Capture the cell that displays the provided text and extract its (X, Y) central coordinate. 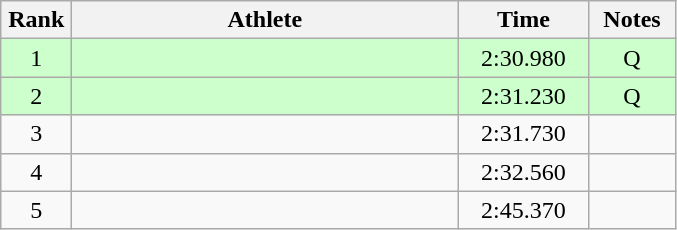
1 (36, 58)
2:45.370 (524, 210)
3 (36, 134)
Rank (36, 20)
Notes (632, 20)
2:30.980 (524, 58)
4 (36, 172)
2 (36, 96)
Time (524, 20)
5 (36, 210)
2:31.730 (524, 134)
2:32.560 (524, 172)
2:31.230 (524, 96)
Athlete (265, 20)
